Locate the cell with the specified text and output its [x, y] center coordinate. 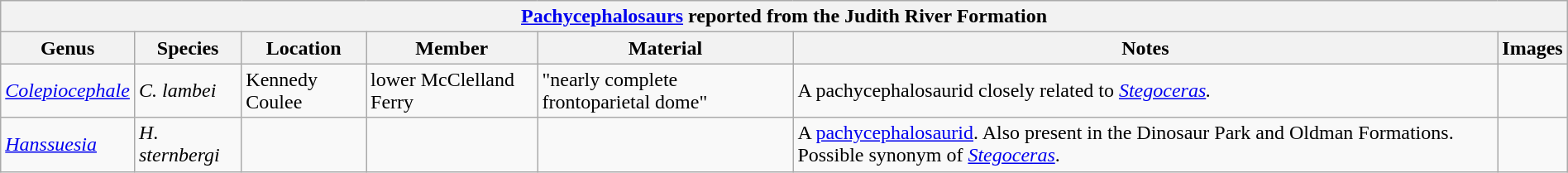
Material [665, 48]
H. sternbergi [187, 144]
Notes [1145, 48]
Location [304, 48]
Member [452, 48]
A pachycephalosaurid closely related to Stegoceras. [1145, 91]
Genus [68, 48]
Pachycephalosaurs reported from the Judith River Formation [784, 17]
A pachycephalosaurid. Also present in the Dinosaur Park and Oldman Formations. Possible synonym of Stegoceras. [1145, 144]
Kennedy Coulee [304, 91]
Hanssuesia [68, 144]
"nearly complete frontoparietal dome" [665, 91]
C. lambei [187, 91]
Images [1532, 48]
Species [187, 48]
lower McClelland Ferry [452, 91]
Colepiocephale [68, 91]
